Locate the cell with the specified text and output its [x, y] center coordinate. 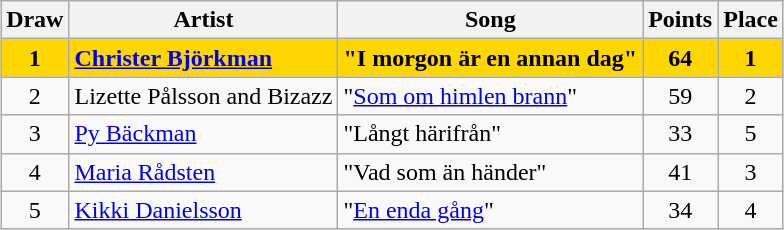
34 [680, 210]
33 [680, 134]
Kikki Danielsson [204, 210]
64 [680, 58]
Points [680, 20]
Christer Björkman [204, 58]
41 [680, 172]
"I morgon är en annan dag" [490, 58]
Draw [35, 20]
"En enda gång" [490, 210]
Song [490, 20]
Maria Rådsten [204, 172]
59 [680, 96]
"Vad som än händer" [490, 172]
Lizette Pålsson and Bizazz [204, 96]
Place [751, 20]
"Som om himlen brann" [490, 96]
Py Bäckman [204, 134]
Artist [204, 20]
"Långt härifrån" [490, 134]
